Pinpoint the cell where the given text exists, returning its (x, y) midpoint coordinate. 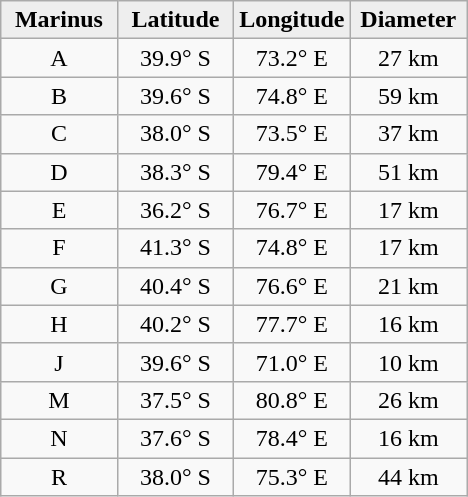
R (59, 477)
38.3° S (175, 172)
N (59, 438)
C (59, 134)
36.2° S (175, 210)
Latitude (175, 20)
78.4° E (292, 438)
51 km (408, 172)
37.6° S (175, 438)
40.2° S (175, 324)
Longitude (292, 20)
21 km (408, 286)
41.3° S (175, 248)
37 km (408, 134)
79.4° E (292, 172)
76.6° E (292, 286)
40.4° S (175, 286)
A (59, 58)
37.5° S (175, 400)
10 km (408, 362)
Marinus (59, 20)
75.3° E (292, 477)
80.8° E (292, 400)
27 km (408, 58)
76.7° E (292, 210)
26 km (408, 400)
59 km (408, 96)
H (59, 324)
D (59, 172)
F (59, 248)
39.9° S (175, 58)
71.0° E (292, 362)
E (59, 210)
Diameter (408, 20)
73.2° E (292, 58)
77.7° E (292, 324)
B (59, 96)
M (59, 400)
G (59, 286)
44 km (408, 477)
73.5° E (292, 134)
J (59, 362)
